Pinpoint the cell where the given text exists, returning its (X, Y) midpoint coordinate. 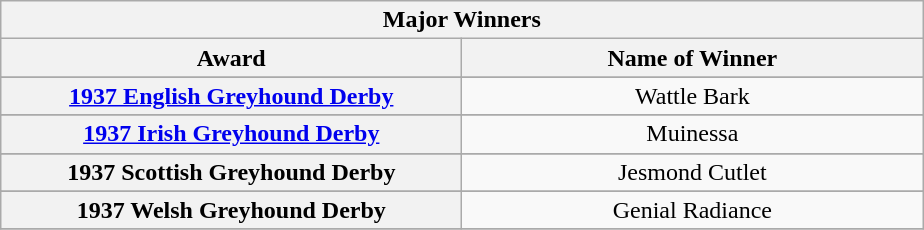
1937 Irish Greyhound Derby (232, 134)
Name of Winner (692, 58)
Muinessa (692, 134)
Genial Radiance (692, 210)
Major Winners (462, 20)
Award (232, 58)
1937 Scottish Greyhound Derby (232, 172)
1937 English Greyhound Derby (232, 96)
1937 Welsh Greyhound Derby (232, 210)
Wattle Bark (692, 96)
Jesmond Cutlet (692, 172)
